Detect which cell encompasses the target text, then output its (x, y) center coordinate. 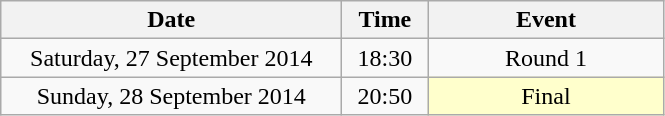
Time (385, 20)
Date (172, 20)
Final (546, 96)
20:50 (385, 96)
Saturday, 27 September 2014 (172, 58)
Sunday, 28 September 2014 (172, 96)
18:30 (385, 58)
Event (546, 20)
Round 1 (546, 58)
